Capture the cell that displays the provided text and extract its (X, Y) central coordinate. 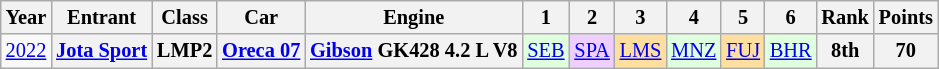
MNZ (694, 51)
70 (906, 51)
LMP2 (184, 51)
8th (844, 51)
Rank (844, 17)
SPA (592, 51)
Entrant (102, 17)
3 (641, 17)
2 (592, 17)
Class (184, 17)
5 (743, 17)
Oreca 07 (261, 51)
2022 (26, 51)
Gibson GK428 4.2 L V8 (414, 51)
BHR (791, 51)
4 (694, 17)
Year (26, 17)
6 (791, 17)
FUJ (743, 51)
Jota Sport (102, 51)
Car (261, 17)
SEB (546, 51)
LMS (641, 51)
Points (906, 17)
Engine (414, 17)
1 (546, 17)
